Pinpoint the cell where the given text exists, returning its [X, Y] midpoint coordinate. 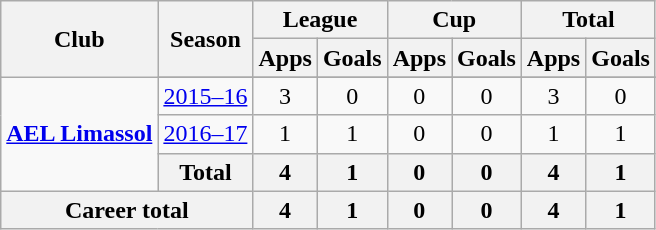
2016–17 [206, 134]
Cup [454, 20]
Career total [127, 210]
League [320, 20]
Season [206, 39]
2015–16 [206, 96]
Club [80, 39]
AEL Limassol [80, 134]
